Return the (X, Y) coordinate for the center point of the cell that contains the specified text.  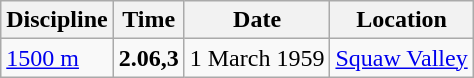
Date (257, 20)
Location (402, 20)
2.06,3 (148, 58)
1 March 1959 (257, 58)
Squaw Valley (402, 58)
Discipline (57, 20)
1500 m (57, 58)
Time (148, 20)
